Determine the [X, Y] coordinate at the center of the cell enclosing the given text.  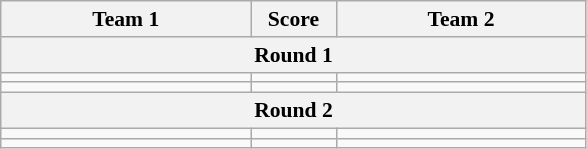
Team 2 [461, 19]
Team 1 [126, 19]
Round 2 [294, 111]
Score [294, 19]
Round 1 [294, 55]
